Extract the [X, Y] coordinate from the center of the cell holding the provided text.  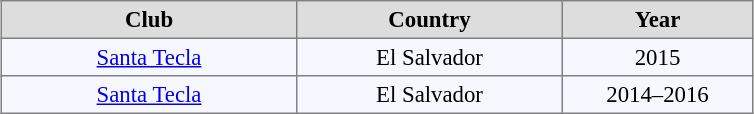
2014–2016 [657, 95]
Year [657, 20]
Club [149, 20]
Country [430, 20]
2015 [657, 57]
